From the cell containing the given text, extract its center point as [X, Y] coordinate. 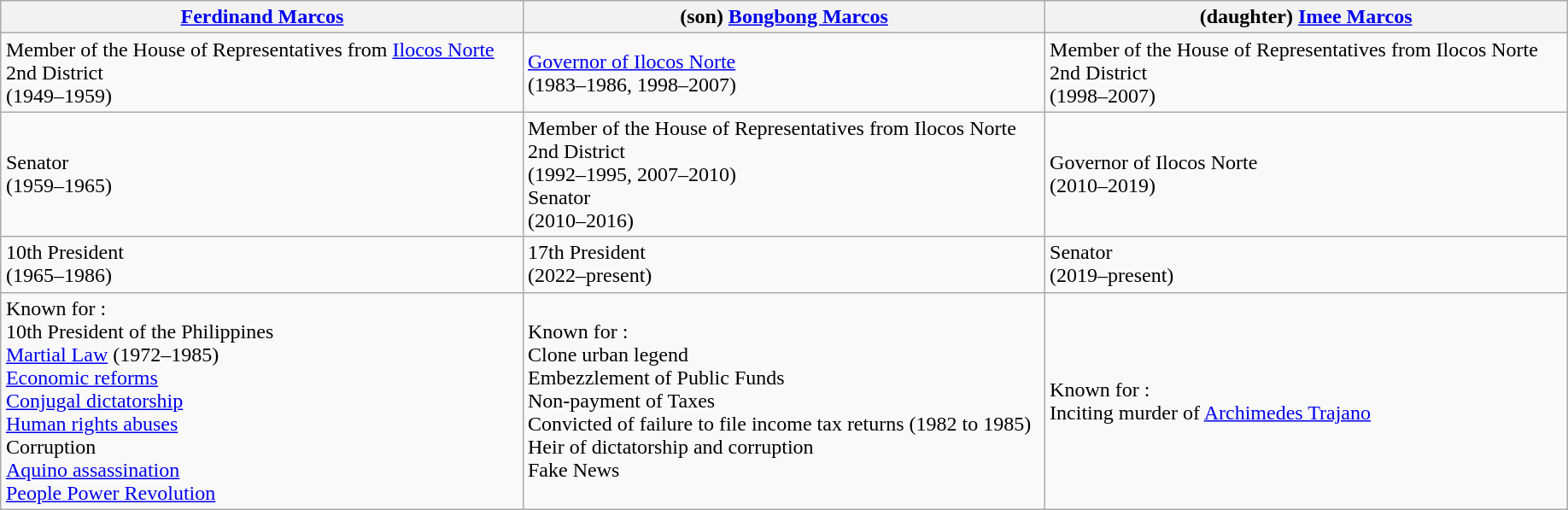
17th President(2022–present) [784, 265]
Governor of Ilocos Norte(2010–2019) [1307, 174]
(daughter) Imee Marcos [1307, 17]
Known for :Inciting murder of Archimedes Trajano [1307, 401]
Member of the House of Representatives from Ilocos Norte 2nd District(1998–2007) [1307, 73]
(son) Bongbong Marcos [784, 17]
Senator(2019–present) [1307, 265]
Senator(1959–1965) [261, 174]
10th President(1965–1986) [261, 265]
Member of the House of Representatives from Ilocos Norte 2nd District(1949–1959) [261, 73]
Member of the House of Representatives from Ilocos Norte 2nd District(1992–1995, 2007–2010)Senator(2010–2016) [784, 174]
Ferdinand Marcos [261, 17]
Governor of Ilocos Norte(1983–1986, 1998–2007) [784, 73]
